Provide the (X, Y) coordinate of the cell's center where the given text is located.  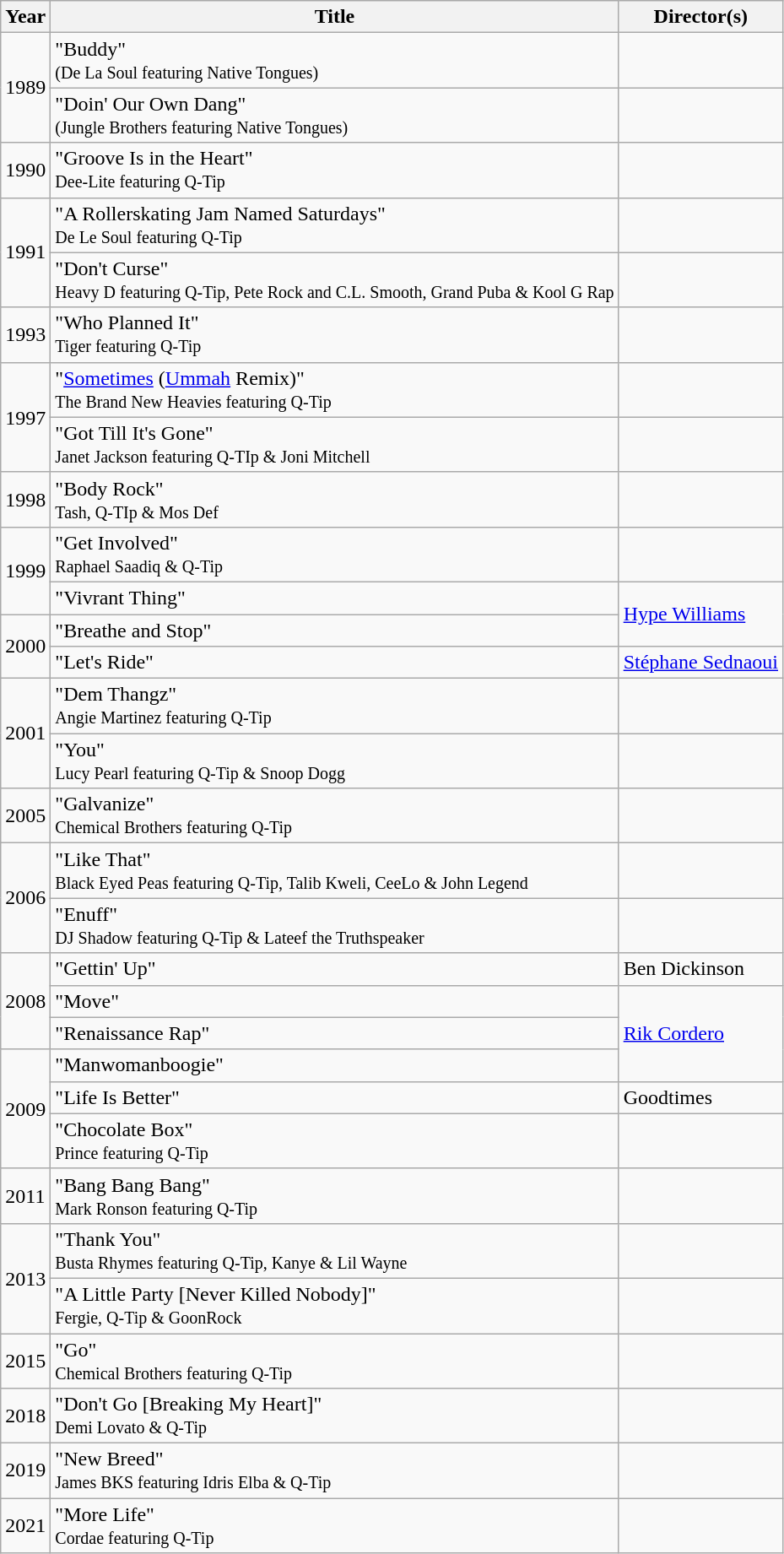
"Let's Ride" (334, 663)
2015 (25, 1361)
"Breathe and Stop" (334, 631)
"Move" (334, 1001)
1991 (25, 252)
Title (334, 17)
"Doin' Our Own Dang"(Jungle Brothers featuring Native Tongues) (334, 115)
Year (25, 17)
1997 (25, 417)
"Renaissance Rap" (334, 1033)
"Thank You"Busta Rhymes featuring Q-Tip, Kanye & Lil Wayne (334, 1251)
"Galvanize"Chemical Brothers featuring Q-Tip (334, 815)
"A Little Party [Never Killed Nobody]"Fergie, Q-Tip & GoonRock (334, 1305)
"Like That"Black Eyed Peas featuring Q-Tip, Talib Kweli, CeeLo & John Legend (334, 871)
Director(s) (700, 17)
"Don't Curse"Heavy D featuring Q-Tip, Pete Rock and C.L. Smooth, Grand Puba & Kool G Rap (334, 280)
"Body Rock"Tash, Q-TIp & Mos Def (334, 500)
"Sometimes (Ummah Remix)"The Brand New Heavies featuring Q-Tip (334, 390)
2018 (25, 1416)
2001 (25, 734)
Ben Dickinson (700, 969)
1990 (25, 171)
"Manwomanboogie" (334, 1065)
"Who Planned It"Tiger featuring Q-Tip (334, 334)
"Buddy"(De La Soul featuring Native Tongues) (334, 61)
"Bang Bang Bang"Mark Ronson featuring Q-Tip (334, 1195)
2013 (25, 1278)
"New Breed"James BKS featuring Idris Elba & Q-Tip (334, 1470)
Hype Williams (700, 614)
"Chocolate Box"Prince featuring Q-Tip (334, 1141)
"A Rollerskating Jam Named Saturdays"De Le Soul featuring Q-Tip (334, 225)
1998 (25, 500)
2019 (25, 1470)
"Groove Is in the Heart"Dee-Lite featuring Q-Tip (334, 171)
"You"Lucy Pearl featuring Q-Tip & Snoop Dogg (334, 761)
2008 (25, 1001)
"Got Till It's Gone"Janet Jackson featuring Q-TIp & Joni Mitchell (334, 444)
Goodtimes (700, 1097)
1999 (25, 571)
"Enuff"DJ Shadow featuring Q-Tip & Lateef the Truthspeaker (334, 925)
1989 (25, 88)
2000 (25, 647)
"Get Involved"Raphael Saadiq & Q-Tip (334, 554)
"Vivrant Thing" (334, 598)
"Don't Go [Breaking My Heart]"Demi Lovato & Q-Tip (334, 1416)
"Dem Thangz"Angie Martinez featuring Q-Tip (334, 706)
2021 (25, 1526)
2005 (25, 815)
"More Life"Cordae featuring Q-Tip (334, 1526)
Stéphane Sednaoui (700, 663)
2011 (25, 1195)
"Go"Chemical Brothers featuring Q-Tip (334, 1361)
Rik Cordero (700, 1033)
2009 (25, 1109)
"Life Is Better" (334, 1097)
"Gettin' Up" (334, 969)
2006 (25, 898)
1993 (25, 334)
